Detect which cell encompasses the target text, then output its (X, Y) center coordinate. 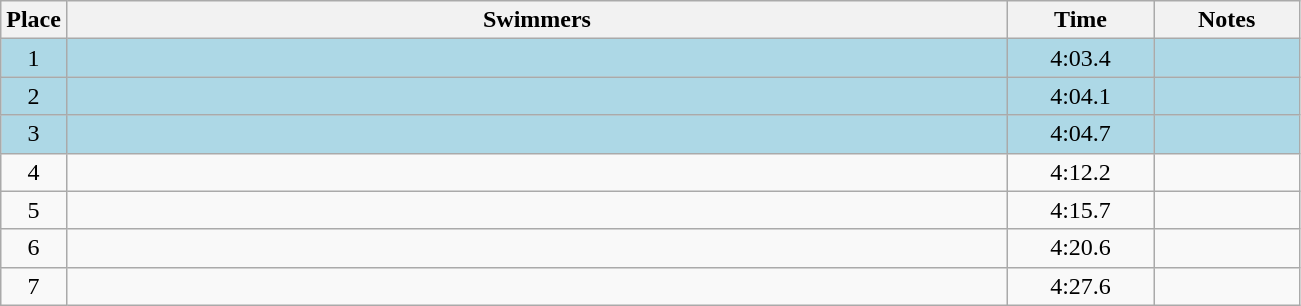
5 (34, 210)
Swimmers (536, 20)
6 (34, 248)
4:04.7 (1081, 134)
4:12.2 (1081, 172)
4:03.4 (1081, 58)
1 (34, 58)
2 (34, 96)
3 (34, 134)
7 (34, 286)
4 (34, 172)
4:27.6 (1081, 286)
4:04.1 (1081, 96)
Notes (1227, 20)
4:15.7 (1081, 210)
Place (34, 20)
Time (1081, 20)
4:20.6 (1081, 248)
